Determine the [x, y] coordinate at the center of the cell enclosing the given text.  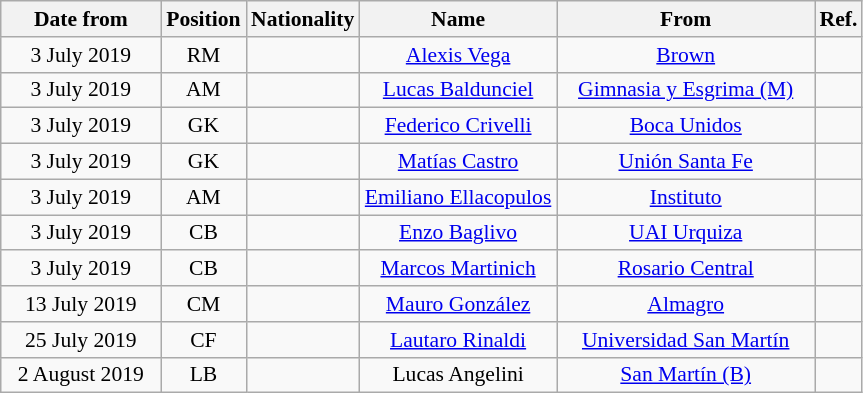
CF [204, 340]
Matías Castro [458, 162]
Ref. [839, 19]
Mauro González [458, 304]
Lucas Angelini [458, 375]
Enzo Baglivo [458, 233]
Unión Santa Fe [686, 162]
Lucas Baldunciel [458, 90]
Alexis Vega [458, 55]
Position [204, 19]
Nationality [302, 19]
San Martín (B) [686, 375]
2 August 2019 [81, 375]
RM [204, 55]
13 July 2019 [81, 304]
Emiliano Ellacopulos [458, 197]
25 July 2019 [81, 340]
Federico Crivelli [458, 126]
From [686, 19]
Date from [81, 19]
Almagro [686, 304]
CM [204, 304]
UAI Urquiza [686, 233]
Instituto [686, 197]
LB [204, 375]
Name [458, 19]
Marcos Martinich [458, 269]
Brown [686, 55]
Lautaro Rinaldi [458, 340]
Universidad San Martín [686, 340]
Boca Unidos [686, 126]
Rosario Central [686, 269]
Gimnasia y Esgrima (M) [686, 90]
